Provide the (X, Y) coordinate of the cell's center where the given text is located.  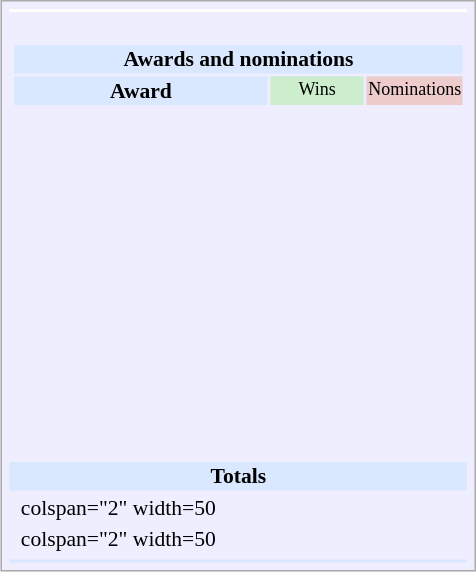
Wins (318, 90)
Awards and nominations (238, 59)
Nominations (415, 90)
Award (141, 90)
Awards and nominations Award Wins Nominations (239, 237)
Totals (239, 476)
